Extract the [x, y] coordinate from the center of the cell holding the provided text.  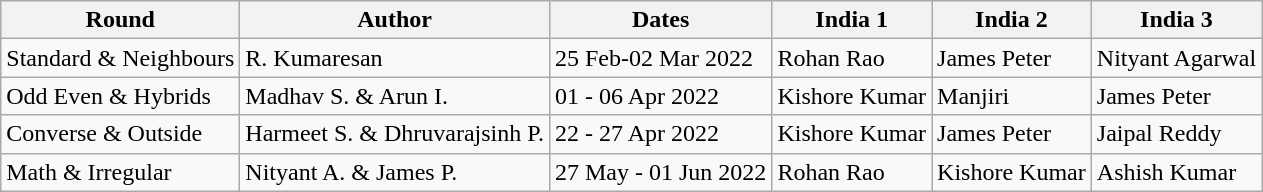
Converse & Outside [120, 134]
India 3 [1176, 20]
01 - 06 Apr 2022 [660, 96]
Manjiri [1012, 96]
Math & Irregular [120, 172]
Ashish Kumar [1176, 172]
India 2 [1012, 20]
Jaipal Reddy [1176, 134]
22 - 27 Apr 2022 [660, 134]
India 1 [852, 20]
Round [120, 20]
Author [395, 20]
Odd Even & Hybrids [120, 96]
25 Feb-02 Mar 2022 [660, 58]
Harmeet S. & Dhruvarajsinh P. [395, 134]
R. Kumaresan [395, 58]
27 May - 01 Jun 2022 [660, 172]
Nityant Agarwal [1176, 58]
Dates [660, 20]
Madhav S. & Arun I. [395, 96]
Standard & Neighbours [120, 58]
Nityant A. & James P. [395, 172]
